Scan for the cell matching the given text and deliver its [x, y] coordinate at center. 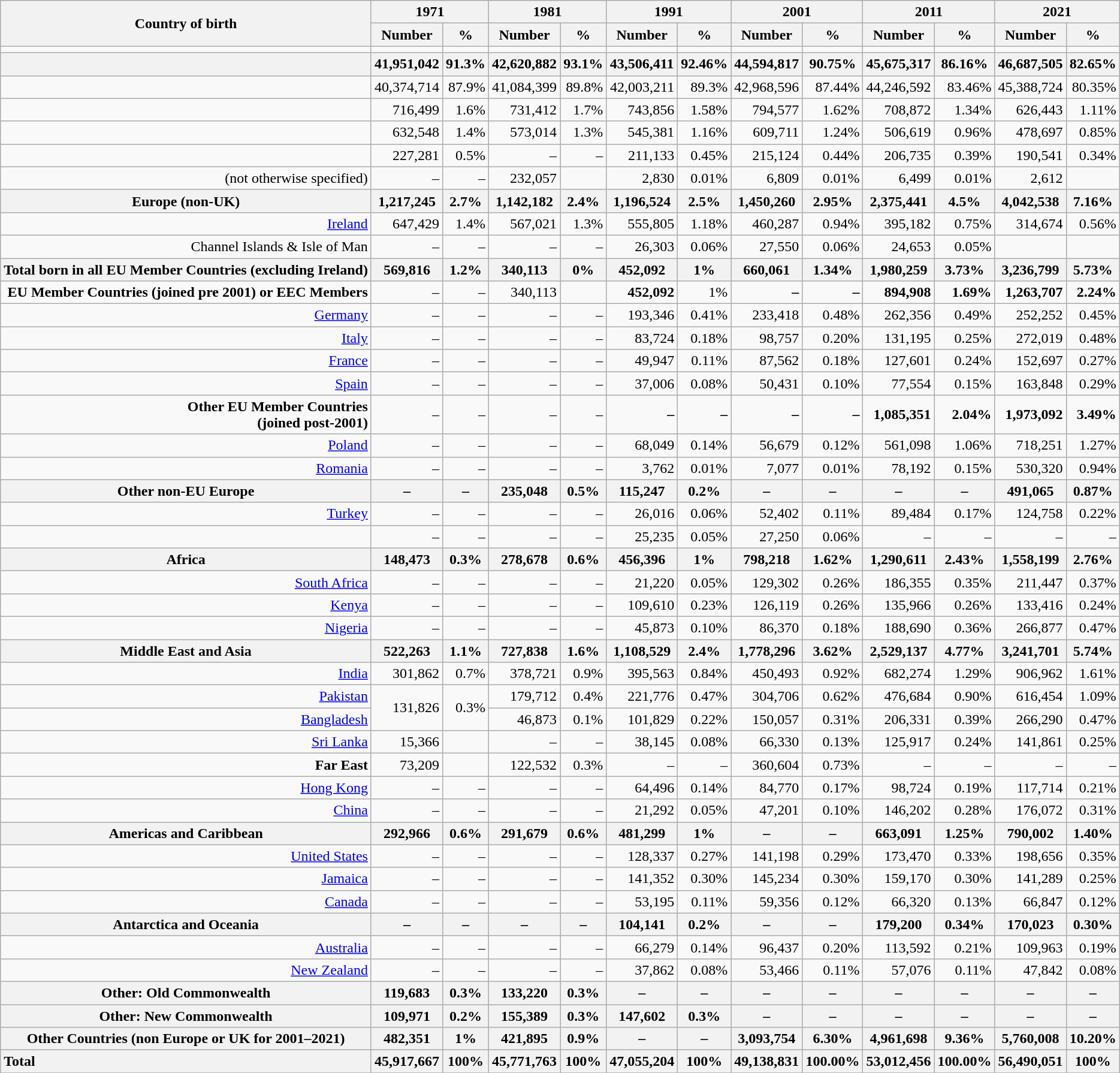
9.36% [965, 1039]
66,279 [642, 947]
Other: New Commonwealth [186, 1016]
56,679 [767, 445]
304,706 [767, 697]
50,431 [767, 384]
626,443 [1031, 110]
66,320 [899, 902]
2.04% [965, 415]
Nigeria [186, 628]
4.5% [965, 201]
190,541 [1031, 155]
90.75% [833, 64]
129,302 [767, 582]
1.18% [705, 224]
83,724 [642, 338]
Country of birth [186, 23]
42,003,211 [642, 87]
89.3% [705, 87]
491,065 [1031, 491]
59,356 [767, 902]
573,014 [525, 132]
227,281 [406, 155]
57,076 [899, 970]
China [186, 810]
Germany [186, 315]
211,447 [1031, 582]
87,562 [767, 361]
1,973,092 [1031, 415]
82.65% [1093, 64]
150,057 [767, 719]
New Zealand [186, 970]
46,873 [525, 719]
632,548 [406, 132]
421,895 [525, 1039]
1,558,199 [1031, 559]
47,055,204 [642, 1062]
206,331 [899, 719]
113,592 [899, 947]
0.33% [965, 856]
1.69% [965, 293]
109,963 [1031, 947]
0.92% [833, 674]
44,246,592 [899, 87]
United States [186, 856]
7,077 [767, 468]
1,450,260 [767, 201]
India [186, 674]
476,684 [899, 697]
1,290,611 [899, 559]
0.28% [965, 810]
10.20% [1093, 1039]
Other non-EU Europe [186, 491]
522,263 [406, 650]
798,218 [767, 559]
5.74% [1093, 650]
53,466 [767, 970]
64,496 [642, 788]
Romania [186, 468]
1.16% [705, 132]
314,674 [1031, 224]
45,873 [642, 628]
460,287 [767, 224]
155,389 [525, 1016]
Middle East and Asia [186, 650]
3,236,799 [1031, 269]
0.56% [1093, 224]
86.16% [965, 64]
Americas and Caribbean [186, 833]
1971 [430, 12]
Sri Lanka [186, 742]
146,202 [899, 810]
101,829 [642, 719]
37,006 [642, 384]
506,619 [899, 132]
27,550 [767, 246]
Ireland [186, 224]
27,250 [767, 536]
0.90% [965, 697]
3.62% [833, 650]
78,192 [899, 468]
109,971 [406, 1016]
378,721 [525, 674]
56,490,051 [1031, 1062]
126,119 [767, 605]
0.36% [965, 628]
906,962 [1031, 674]
Kenya [186, 605]
5.73% [1093, 269]
Total [186, 1062]
0.87% [1093, 491]
Channel Islands & Isle of Man [186, 246]
456,396 [642, 559]
716,499 [406, 110]
49,947 [642, 361]
233,418 [767, 315]
1.58% [705, 110]
1,263,707 [1031, 293]
235,048 [525, 491]
141,289 [1031, 879]
France [186, 361]
77,554 [899, 384]
173,470 [899, 856]
1.06% [965, 445]
South Africa [186, 582]
47,201 [767, 810]
152,697 [1031, 361]
15,366 [406, 742]
21,292 [642, 810]
73,209 [406, 765]
215,124 [767, 155]
682,274 [899, 674]
96,437 [767, 947]
98,724 [899, 788]
1,108,529 [642, 650]
278,678 [525, 559]
1.24% [833, 132]
0.75% [965, 224]
1.29% [965, 674]
Other Countries (non Europe or UK for 2001–2021) [186, 1039]
93.1% [584, 64]
450,493 [767, 674]
45,388,724 [1031, 87]
148,473 [406, 559]
133,416 [1031, 605]
145,234 [767, 879]
Turkey [186, 514]
0% [584, 269]
37,862 [642, 970]
0.44% [833, 155]
5,760,008 [1031, 1039]
1,980,259 [899, 269]
124,758 [1031, 514]
141,198 [767, 856]
89,484 [899, 514]
45,675,317 [899, 64]
232,057 [525, 178]
1.61% [1093, 674]
46,687,505 [1031, 64]
0.84% [705, 674]
104,141 [642, 924]
52,402 [767, 514]
Africa [186, 559]
4,042,538 [1031, 201]
26,303 [642, 246]
Italy [186, 338]
(not otherwise specified) [186, 178]
Far East [186, 765]
1981 [548, 12]
794,577 [767, 110]
2.24% [1093, 293]
1,142,182 [525, 201]
3,093,754 [767, 1039]
530,320 [1031, 468]
1.40% [1093, 833]
2.7% [465, 201]
128,337 [642, 856]
53,012,456 [899, 1062]
Other EU Member Countries(joined post-2001) [186, 415]
163,848 [1031, 384]
647,429 [406, 224]
0.1% [584, 719]
179,712 [525, 697]
193,346 [642, 315]
221,776 [642, 697]
176,072 [1031, 810]
561,098 [899, 445]
179,200 [899, 924]
567,021 [525, 224]
0.7% [465, 674]
26,016 [642, 514]
266,290 [1031, 719]
569,816 [406, 269]
135,966 [899, 605]
117,714 [1031, 788]
790,002 [1031, 833]
7.16% [1093, 201]
0.41% [705, 315]
170,023 [1031, 924]
122,532 [525, 765]
482,351 [406, 1039]
115,247 [642, 491]
0.4% [584, 697]
125,917 [899, 742]
2.5% [705, 201]
131,195 [899, 338]
Other: Old Commonwealth [186, 993]
188,690 [899, 628]
Australia [186, 947]
206,735 [899, 155]
2.43% [965, 559]
266,877 [1031, 628]
395,182 [899, 224]
6,809 [767, 178]
3.73% [965, 269]
291,679 [525, 833]
42,620,882 [525, 64]
EU Member Countries (joined pre 2001) or EEC Members [186, 293]
718,251 [1031, 445]
1.11% [1093, 110]
45,771,763 [525, 1062]
1,778,296 [767, 650]
663,091 [899, 833]
98,757 [767, 338]
87.9% [465, 87]
6.30% [833, 1039]
131,826 [406, 708]
87.44% [833, 87]
708,872 [899, 110]
2001 [797, 12]
2,375,441 [899, 201]
80.35% [1093, 87]
609,711 [767, 132]
Poland [186, 445]
41,951,042 [406, 64]
2.95% [833, 201]
731,412 [525, 110]
198,656 [1031, 856]
1.09% [1093, 697]
133,220 [525, 993]
478,697 [1031, 132]
0.73% [833, 765]
Jamaica [186, 879]
Spain [186, 384]
Pakistan [186, 697]
272,019 [1031, 338]
Europe (non-UK) [186, 201]
127,601 [899, 361]
0.23% [705, 605]
45,917,667 [406, 1062]
252,252 [1031, 315]
47,842 [1031, 970]
0.37% [1093, 582]
1.7% [584, 110]
395,563 [642, 674]
2,830 [642, 178]
360,604 [767, 765]
1991 [669, 12]
0.96% [965, 132]
86,370 [767, 628]
3,241,701 [1031, 650]
68,049 [642, 445]
301,862 [406, 674]
4,961,698 [899, 1039]
4.77% [965, 650]
24,653 [899, 246]
660,061 [767, 269]
91.3% [465, 64]
1,217,245 [406, 201]
2,529,137 [899, 650]
481,299 [642, 833]
1,196,524 [642, 201]
38,145 [642, 742]
25,235 [642, 536]
41,084,399 [525, 87]
2,612 [1031, 178]
21,220 [642, 582]
186,355 [899, 582]
49,138,831 [767, 1062]
555,805 [642, 224]
53,195 [642, 902]
66,847 [1031, 902]
616,454 [1031, 697]
894,908 [899, 293]
6,499 [899, 178]
727,838 [525, 650]
Total born in all EU Member Countries (excluding Ireland) [186, 269]
3,762 [642, 468]
2021 [1057, 12]
1,085,351 [899, 415]
292,966 [406, 833]
262,356 [899, 315]
1.2% [465, 269]
43,506,411 [642, 64]
42,968,596 [767, 87]
89.8% [584, 87]
Hong Kong [186, 788]
0.85% [1093, 132]
Canada [186, 902]
2.76% [1093, 559]
743,856 [642, 110]
Antarctica and Oceania [186, 924]
119,683 [406, 993]
211,133 [642, 155]
141,861 [1031, 742]
40,374,714 [406, 87]
545,381 [642, 132]
109,610 [642, 605]
84,770 [767, 788]
1.1% [465, 650]
44,594,817 [767, 64]
1.27% [1093, 445]
83.46% [965, 87]
0.49% [965, 315]
147,602 [642, 1016]
Bangladesh [186, 719]
3.49% [1093, 415]
159,170 [899, 879]
66,330 [767, 742]
1.25% [965, 833]
2011 [929, 12]
0.62% [833, 697]
141,352 [642, 879]
92.46% [705, 64]
